Pinpoint the cell where the given text exists, returning its [x, y] midpoint coordinate. 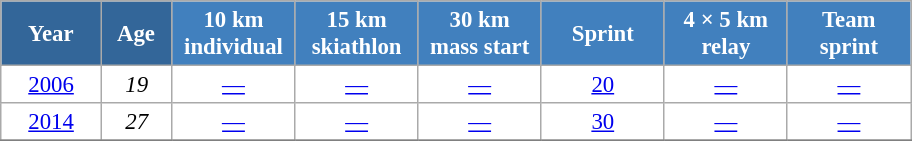
15 km skiathlon [356, 34]
Sprint [602, 34]
Age [136, 34]
4 × 5 km relay [726, 34]
2006 [52, 85]
Year [52, 34]
2014 [52, 122]
Team sprint [848, 34]
30 [602, 122]
20 [602, 85]
10 km individual [234, 34]
19 [136, 85]
30 km mass start [480, 34]
27 [136, 122]
